Output the (X, Y) coordinate of the center of the cell containing the given text.  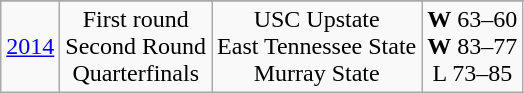
USC UpstateEast Tennessee StateMurray State (317, 47)
First roundSecond RoundQuarterfinals (136, 47)
2014 (30, 47)
W 63–60W 83–77L 73–85 (472, 47)
